Provide the [x, y] coordinate of the cell's center where the given text is located.  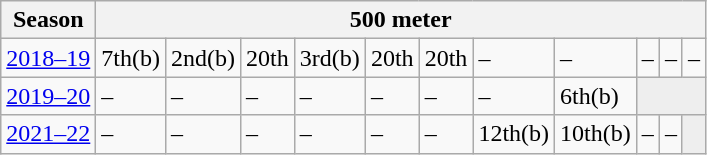
2021–22 [48, 134]
2nd(b) [204, 58]
10th(b) [596, 134]
2018–19 [48, 58]
6th(b) [596, 96]
2019–20 [48, 96]
3rd(b) [330, 58]
500 meter [401, 20]
7th(b) [131, 58]
12th(b) [514, 134]
Season [48, 20]
